Find where the given text appears and provide that cell's center as [x, y] coordinate. 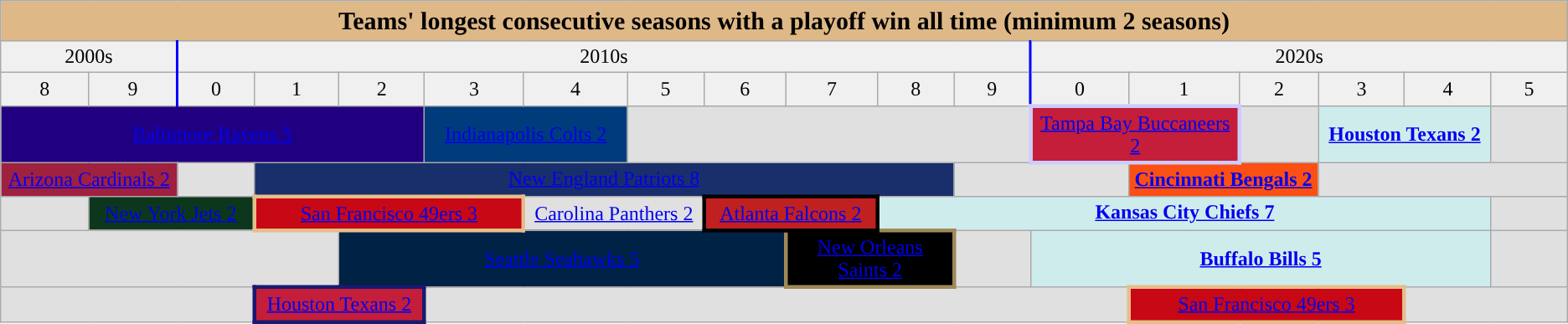
Teams' longest consecutive seasons with a playoff win all time (minimum 2 seasons) [784, 21]
New England Patriots 8 [604, 179]
Cincinnati Bengals 2 [1223, 179]
New York Jets 2 [171, 213]
Kansas City Chiefs 7 [1184, 213]
Baltimore Ravens 5 [213, 134]
Tampa Bay Buccaneers 2 [1135, 134]
Seattle Seahawks 5 [563, 259]
7 [833, 90]
2000s [89, 57]
2020s [1298, 57]
Atlanta Falcons 2 [791, 213]
6 [745, 90]
Indianapolis Colts 2 [526, 134]
2010s [604, 57]
Arizona Cardinals 2 [89, 179]
Buffalo Bills 5 [1261, 259]
New Orleans Saints 2 [870, 259]
Carolina Panthers 2 [613, 213]
